Scan for the cell matching the given text and deliver its [X, Y] coordinate at center. 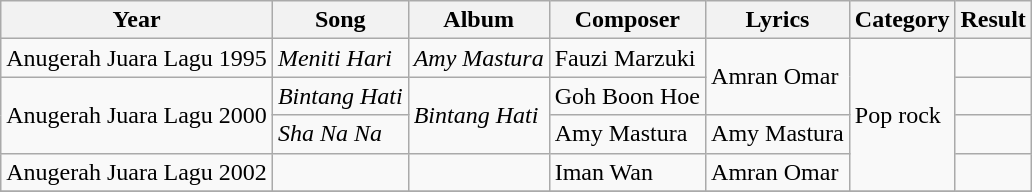
Fauzi Marzuki [627, 58]
Goh Boon Hoe [627, 96]
Anugerah Juara Lagu 1995 [137, 58]
Category [902, 20]
Anugerah Juara Lagu 2000 [137, 115]
Sha Na Na [340, 134]
Album [478, 20]
Pop rock [902, 115]
Year [137, 20]
Result [993, 20]
Song [340, 20]
Lyrics [778, 20]
Iman Wan [627, 172]
Meniti Hari [340, 58]
Anugerah Juara Lagu 2002 [137, 172]
Composer [627, 20]
